Locate the cell with the specified text and output its (X, Y) center coordinate. 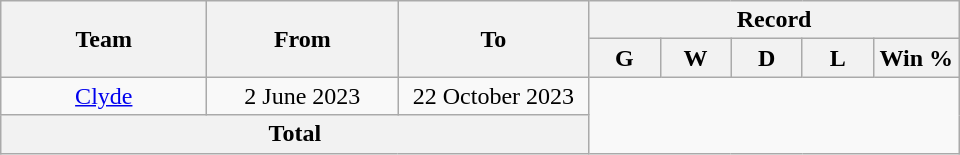
Total (295, 134)
Team (104, 39)
To (494, 39)
W (696, 58)
G (624, 58)
Clyde (104, 96)
2 June 2023 (302, 96)
Win % (916, 58)
22 October 2023 (494, 96)
D (766, 58)
Record (774, 20)
From (302, 39)
L (838, 58)
